Detect which cell encompasses the target text, then output its [x, y] center coordinate. 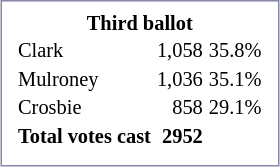
Crosbie [85, 108]
Mulroney [85, 80]
29.1% [235, 108]
35.1% [235, 80]
2952 [180, 136]
Clark [85, 52]
1,058 [180, 52]
858 [180, 108]
1,036 [180, 80]
Third ballot Clark 1,058 35.8% Mulroney 1,036 35.1% Crosbie 858 29.1% Total votes cast 2952 [140, 83]
Total votes cast [85, 136]
35.8% [235, 52]
